For the text-containing cell, return its midpoint in [x, y] coordinate format. 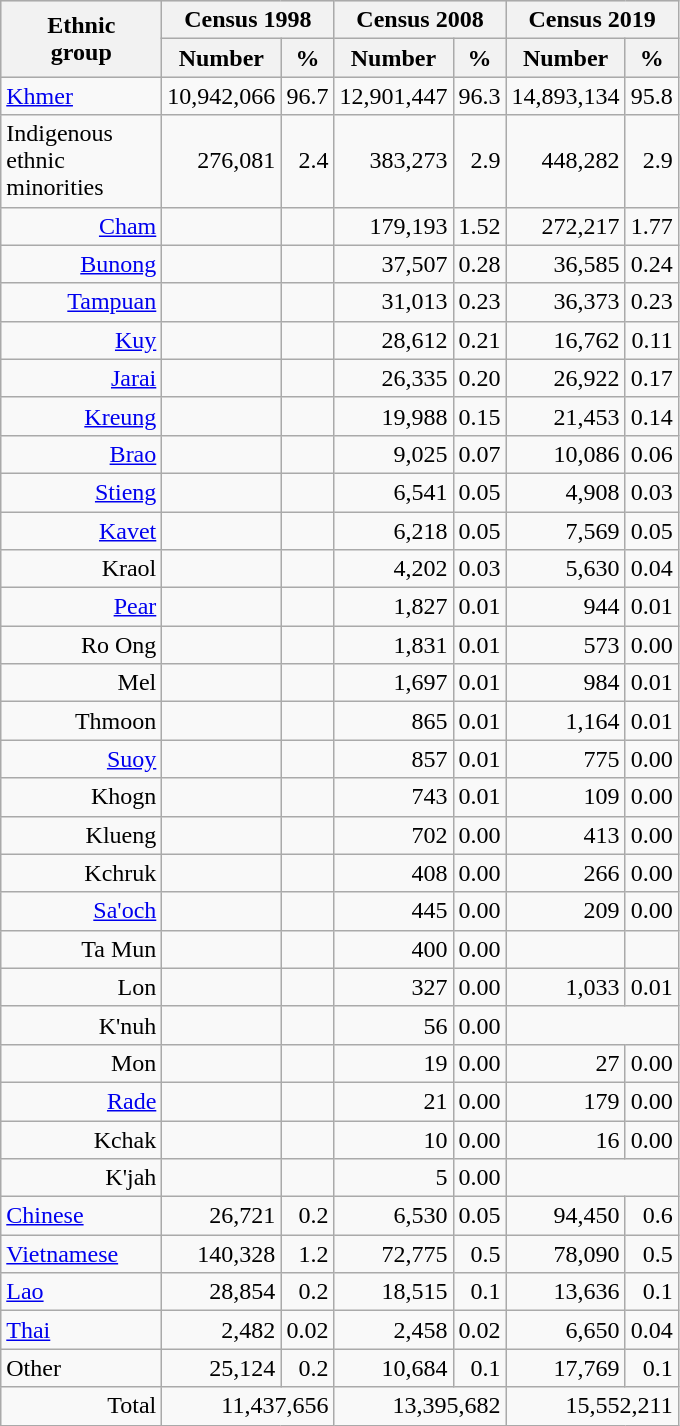
Rade [82, 1101]
9,025 [394, 454]
37,507 [394, 264]
400 [394, 949]
Khogn [82, 797]
78,090 [566, 1254]
2,458 [394, 1330]
0.24 [652, 264]
Mel [82, 683]
Total [82, 1406]
6,541 [394, 492]
0.20 [480, 378]
Other [82, 1368]
16 [566, 1139]
26,721 [222, 1216]
10,684 [394, 1368]
0.15 [480, 416]
7,569 [566, 531]
Census 1998 [248, 20]
Kchak [82, 1139]
14,893,134 [566, 96]
448,282 [566, 161]
Lao [82, 1292]
702 [394, 835]
Stieng [82, 492]
26,922 [566, 378]
36,373 [566, 302]
Kchruk [82, 873]
11,437,656 [248, 1406]
266 [566, 873]
1.77 [652, 226]
Brao [82, 454]
445 [394, 911]
16,762 [566, 340]
25,124 [222, 1368]
Kavet [82, 531]
Kuy [82, 340]
Vietnamese [82, 1254]
Kraol [82, 569]
408 [394, 873]
Tampuan [82, 302]
Bunong [82, 264]
0.11 [652, 340]
10,942,066 [222, 96]
17,769 [566, 1368]
Thmoon [82, 721]
95.8 [652, 96]
96.3 [480, 96]
4,202 [394, 569]
5,630 [566, 569]
6,650 [566, 1330]
18,515 [394, 1292]
28,854 [222, 1292]
K'nuh [82, 1025]
10 [394, 1139]
179 [566, 1101]
Lon [82, 987]
Thai [82, 1330]
140,328 [222, 1254]
743 [394, 797]
56 [394, 1025]
0.07 [480, 454]
1,697 [394, 683]
109 [566, 797]
276,081 [222, 161]
775 [566, 759]
0.6 [652, 1216]
Ta Mun [82, 949]
19 [394, 1063]
1,827 [394, 607]
Cham [82, 226]
26,335 [394, 378]
0.17 [652, 378]
1,831 [394, 645]
1.52 [480, 226]
10,086 [566, 454]
383,273 [394, 161]
1.2 [308, 1254]
Ethnicgroup [82, 39]
94,450 [566, 1216]
12,901,447 [394, 96]
72,775 [394, 1254]
Klueng [82, 835]
31,013 [394, 302]
4,908 [566, 492]
K'jah [82, 1178]
857 [394, 759]
984 [566, 683]
413 [566, 835]
0.14 [652, 416]
1,164 [566, 721]
21,453 [566, 416]
28,612 [394, 340]
15,552,211 [592, 1406]
865 [394, 721]
5 [394, 1178]
Sa'och [82, 911]
Khmer [82, 96]
19,988 [394, 416]
Jarai [82, 378]
13,636 [566, 1292]
272,217 [566, 226]
36,585 [566, 264]
2,482 [222, 1330]
573 [566, 645]
Chinese [82, 1216]
Kreung [82, 416]
6,218 [394, 531]
27 [566, 1063]
944 [566, 607]
209 [566, 911]
327 [394, 987]
0.28 [480, 264]
1,033 [566, 987]
6,530 [394, 1216]
21 [394, 1101]
0.21 [480, 340]
13,395,682 [420, 1406]
Ro Ong [82, 645]
0.06 [652, 454]
179,193 [394, 226]
Pear [82, 607]
2.4 [308, 161]
96.7 [308, 96]
Indigenous ethnic minorities [82, 161]
Census 2008 [420, 20]
Mon [82, 1063]
Census 2019 [592, 20]
Suoy [82, 759]
